Return the (x, y) coordinate for the center point of the cell that contains the specified text.  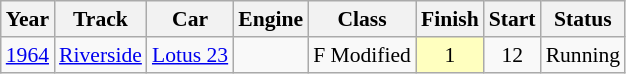
Start (512, 19)
Status (583, 19)
Finish (450, 19)
Riverside (100, 55)
Engine (270, 19)
Lotus 23 (190, 55)
1 (450, 55)
Class (362, 19)
1964 (28, 55)
Year (28, 19)
12 (512, 55)
Track (100, 19)
F Modified (362, 55)
Running (583, 55)
Car (190, 19)
